Locate the cell with the specified text and output its (x, y) center coordinate. 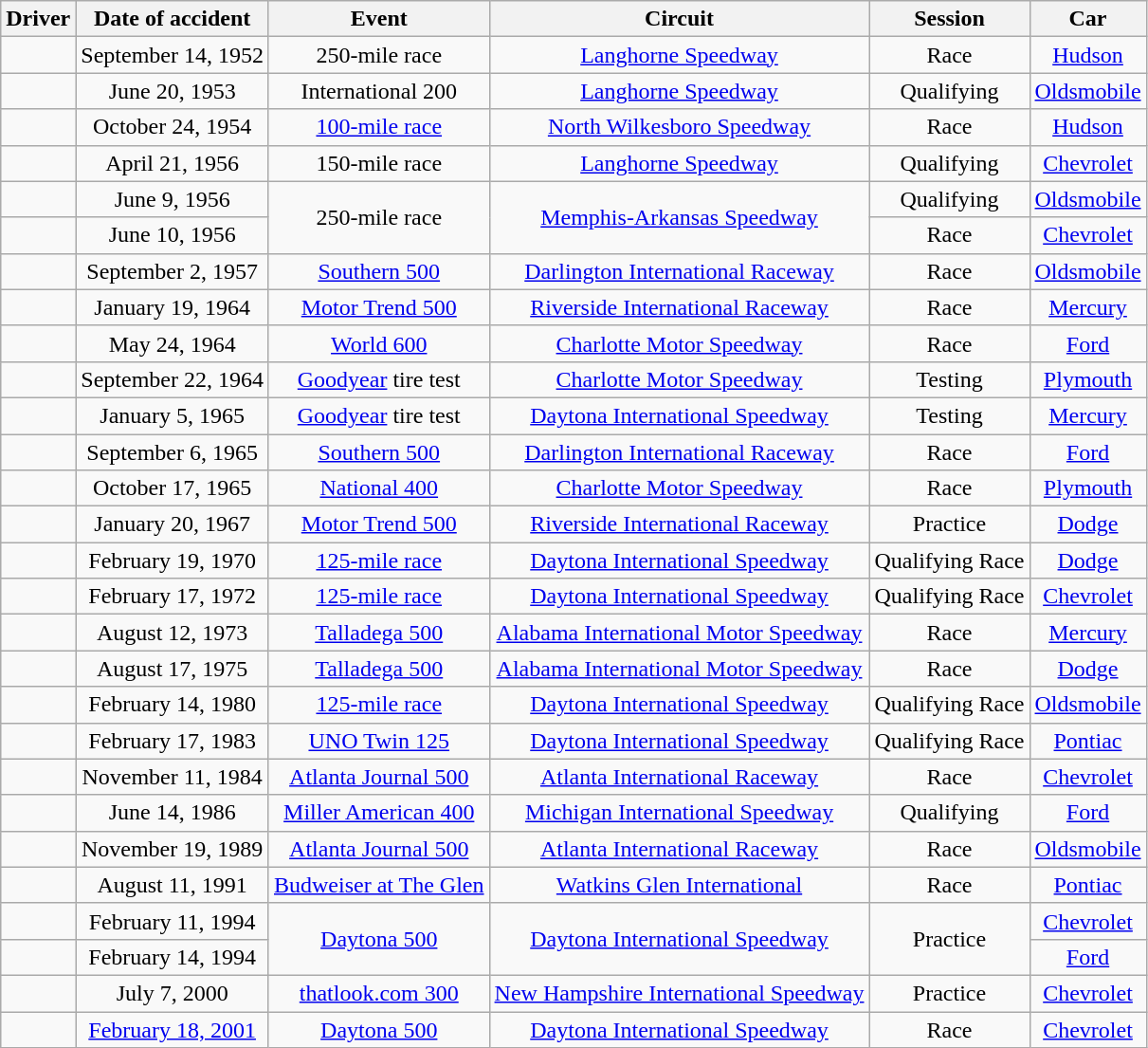
Session (950, 19)
October 24, 1954 (173, 127)
June 14, 1986 (173, 813)
Car (1088, 19)
June 9, 1956 (173, 199)
February 17, 1972 (173, 597)
International 200 (379, 91)
Date of accident (173, 19)
World 600 (379, 343)
February 18, 2001 (173, 1029)
April 21, 1956 (173, 163)
August 12, 1973 (173, 633)
National 400 (379, 488)
February 19, 1970 (173, 561)
January 20, 1967 (173, 524)
Driver (38, 19)
September 22, 1964 (173, 379)
July 7, 2000 (173, 993)
September 14, 1952 (173, 55)
February 17, 1983 (173, 741)
October 17, 1965 (173, 488)
November 19, 1989 (173, 849)
May 24, 1964 (173, 343)
New Hampshire International Speedway (679, 993)
June 20, 1953 (173, 91)
November 11, 1984 (173, 777)
Watkins Glen International (679, 885)
Budweiser at The Glen (379, 885)
North Wilkesboro Speedway (679, 127)
Miller American 400 (379, 813)
UNO Twin 125 (379, 741)
100-mile race (379, 127)
150-mile race (379, 163)
August 17, 1975 (173, 669)
January 5, 1965 (173, 415)
Memphis-Arkansas Speedway (679, 217)
Circuit (679, 19)
September 6, 1965 (173, 452)
August 11, 1991 (173, 885)
September 2, 1957 (173, 271)
February 11, 1994 (173, 921)
Event (379, 19)
February 14, 1994 (173, 957)
June 10, 1956 (173, 235)
thatlook.com 300 (379, 993)
February 14, 1980 (173, 705)
Michigan International Speedway (679, 813)
January 19, 1964 (173, 307)
